Return [X, Y] of the center of cell containing provided text 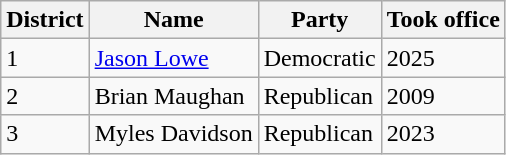
Jason Lowe [174, 58]
3 [45, 134]
Took office [443, 20]
District [45, 20]
Myles Davidson [174, 134]
Brian Maughan [174, 96]
2023 [443, 134]
2 [45, 96]
2009 [443, 96]
2025 [443, 58]
Democratic [320, 58]
Name [174, 20]
1 [45, 58]
Party [320, 20]
